Search for the cell housing the specified text and yield its (x, y) center coordinate. 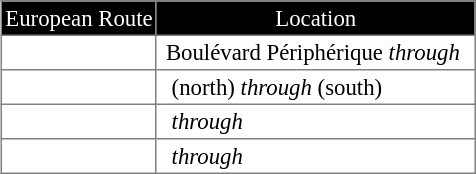
(north) through (south) (316, 87)
Boulévard Périphérique through (316, 52)
European Route (80, 18)
Location (316, 18)
